From the cell containing the given text, extract its center point as (x, y) coordinate. 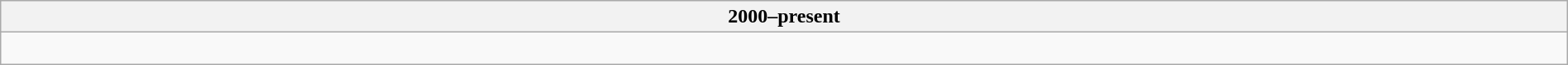
2000–present (784, 17)
